For the text-containing cell, return its midpoint in [x, y] coordinate format. 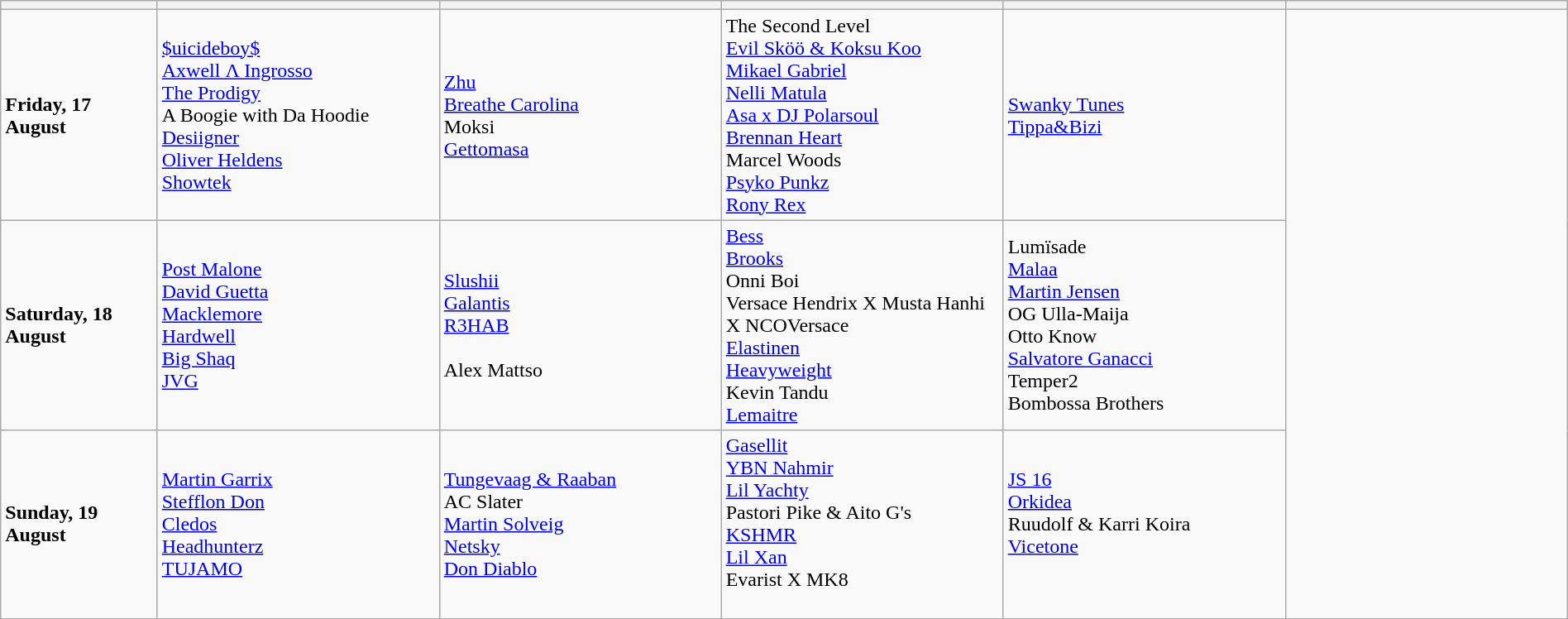
JS 16OrkideaRuudolf & Karri KoiraVicetone [1145, 525]
Zhu Breathe Carolina MoksiGettomasa [581, 115]
Sunday, 19 August [79, 525]
SlushiiGalantisR3HABAlex Mattso [581, 325]
Friday, 17 August [79, 115]
The Second LevelEvil Sköö & Koksu KooMikael GabrielNelli MatulaAsa x DJ PolarsoulBrennan HeartMarcel WoodsPsyko PunkzRony Rex [862, 115]
Martin GarrixStefflon DonCledosHeadhunterzTUJAMO [298, 525]
$uicideboy$Axwell Λ IngrossoThe ProdigyA Boogie with Da HoodieDesiignerOliver HeldensShowtek [298, 115]
Post MaloneDavid GuettaMacklemoreHardwellBig ShaqJVG [298, 325]
Saturday, 18 August [79, 325]
GasellitYBN NahmirLil YachtyPastori Pike & Aito G's KSHMRLil XanEvarist X MK8 [862, 525]
LumïsadeMalaaMartin JensenOG Ulla-MaijaOtto KnowSalvatore GanacciTemper2Bombossa Brothers [1145, 325]
Swanky Tunes Tippa&Bizi [1145, 115]
Tungevaag & RaabanAC SlaterMartin SolveigNetskyDon Diablo [581, 525]
BessBrooksOnni BoiVersace Hendrix X Musta Hanhi X NCOVersace ElastinenHeavyweightKevin TanduLemaitre [862, 325]
